Extract the [x, y] coordinate from the center of the cell holding the provided text.  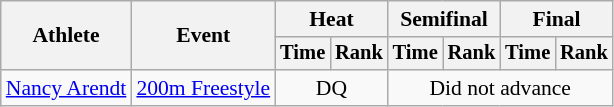
Semifinal [444, 19]
Did not advance [500, 88]
Event [203, 36]
Heat [331, 19]
Final [556, 19]
Nancy Arendt [66, 88]
DQ [331, 88]
200m Freestyle [203, 88]
Athlete [66, 36]
